Return the (X, Y) coordinate for the center point of the cell that contains the specified text.  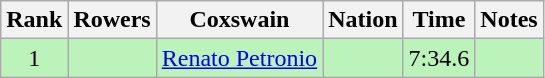
Rowers (112, 20)
Time (439, 20)
7:34.6 (439, 58)
Nation (363, 20)
Notes (509, 20)
Rank (34, 20)
Coxswain (239, 20)
Renato Petronio (239, 58)
1 (34, 58)
